From the cell containing the given text, extract its center point as (x, y) coordinate. 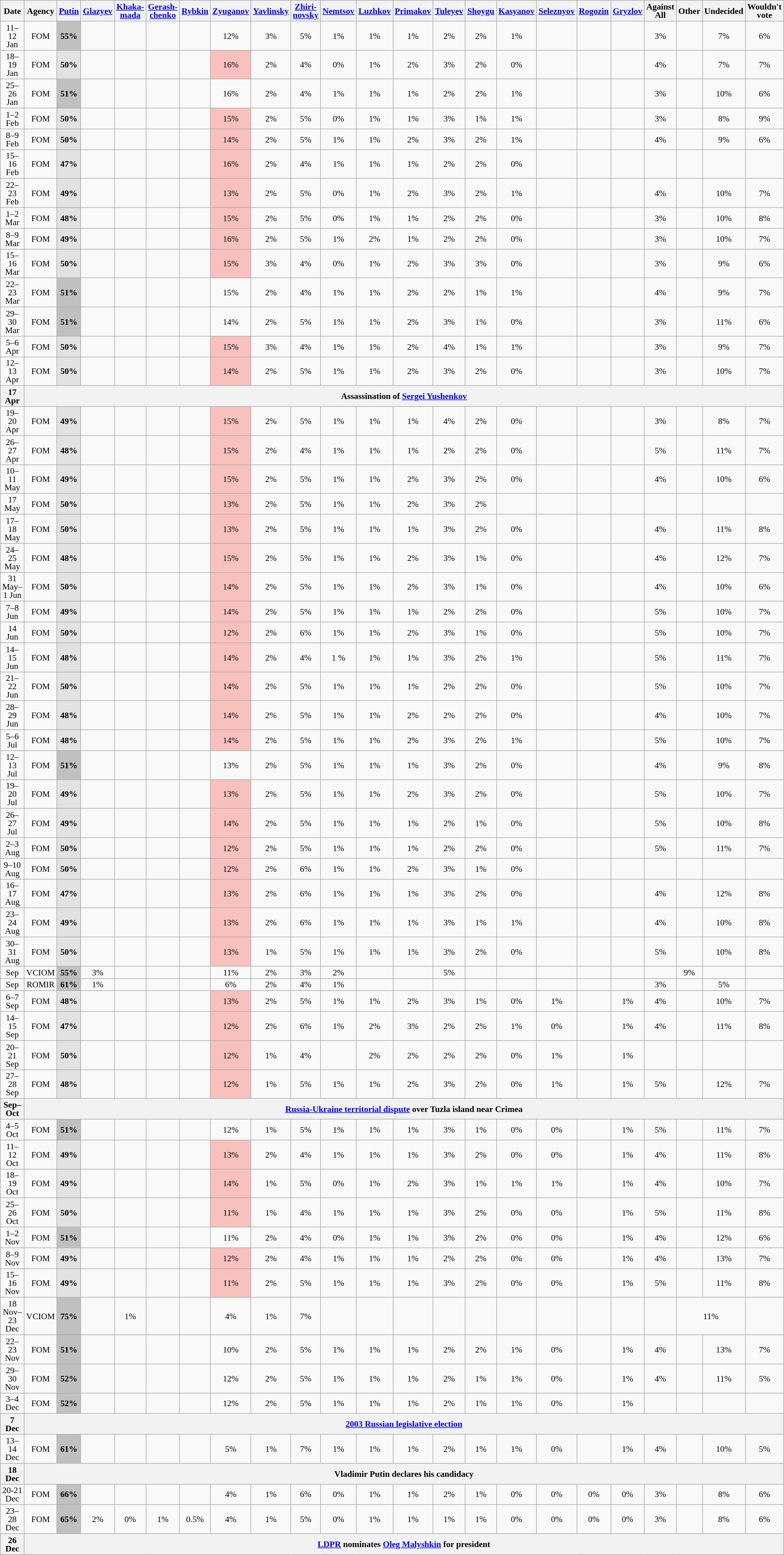
29–30 Nov (12, 1378)
Wouldn't vote (765, 11)
26–27 Apr (12, 450)
30–31 Aug (12, 952)
Luzhkov (375, 11)
17 May (12, 504)
25–26 Oct (12, 1212)
1–2 Nov (12, 1237)
26 Dec (12, 1544)
18–19 Jan (12, 64)
LDPR nominates Oleg Malyshkin for president (404, 1544)
7–8 Jun (12, 612)
8–9 Mar (12, 239)
65% (69, 1520)
Nemtsov (338, 11)
14 Jun (12, 632)
20–21 Sep (12, 1055)
Primakov (413, 11)
Kasyanov (517, 11)
19–20 Apr (12, 421)
22–23 Mar (12, 293)
4–5 Oct (12, 1130)
28–29 Jun (12, 715)
ROMIR (40, 985)
Rogozin (594, 11)
31 May–1 Jun (12, 587)
11–12 Oct (12, 1154)
22–23 Feb (12, 193)
5–6 Apr (12, 347)
14–15 Jun (12, 657)
Yavlinsky (271, 11)
9–10 Aug (12, 869)
1 % (338, 657)
27–28 Sep (12, 1084)
7 Dec (12, 1424)
Agency (40, 11)
Other (690, 11)
19–20 Jul (12, 794)
Gryzlov (627, 11)
20-21 Dec (12, 1494)
Seleznyov (556, 11)
12–13 Jul (12, 765)
23–28 Dec (12, 1520)
Zyuganov (231, 11)
18 Nov–23 Dec (12, 1316)
Sep–Oct (12, 1109)
22–23 Nov (12, 1350)
Putin (69, 11)
21–22 Jun (12, 686)
Undecided (724, 11)
Gerash-chenko (163, 11)
Russia-Ukraine territorial dispute over Tuzla island near Crimea (404, 1109)
15–16 Feb (12, 164)
24–25 May (12, 558)
Zhiri-novsky (306, 11)
Shoygu (481, 11)
17 Apr (12, 396)
8–9 Nov (12, 1258)
2–3 Aug (12, 848)
12–13 Apr (12, 372)
13–14 Dec (12, 1449)
5–6 Jul (12, 740)
0.5% (195, 1520)
25–26 Jan (12, 94)
8–9 Feb (12, 139)
1–2 Feb (12, 119)
17–18 May (12, 529)
11–12 Jan (12, 36)
Assassination of Sergei Yushenkov (404, 396)
3–4 Dec (12, 1403)
1–2 Mar (12, 218)
18–19 Oct (12, 1184)
15–16 Nov (12, 1283)
Tuleyev (449, 11)
6–7 Sep (12, 1001)
Khaka-mada (130, 11)
16–17 Aug (12, 893)
18 Dec (12, 1474)
29–30 Mar (12, 322)
Vladimir Putin declares his candidacy (404, 1474)
66% (69, 1494)
15–16 Mar (12, 264)
Date (12, 11)
10–11 May (12, 479)
26–27 Jul (12, 823)
14–15 Sep (12, 1026)
Glazyev (98, 11)
Rybkin (195, 11)
Against All (660, 11)
75% (69, 1316)
23–24 Aug (12, 923)
2003 Russian legislative election (404, 1424)
